From the cell containing the given text, extract its center point as [X, Y] coordinate. 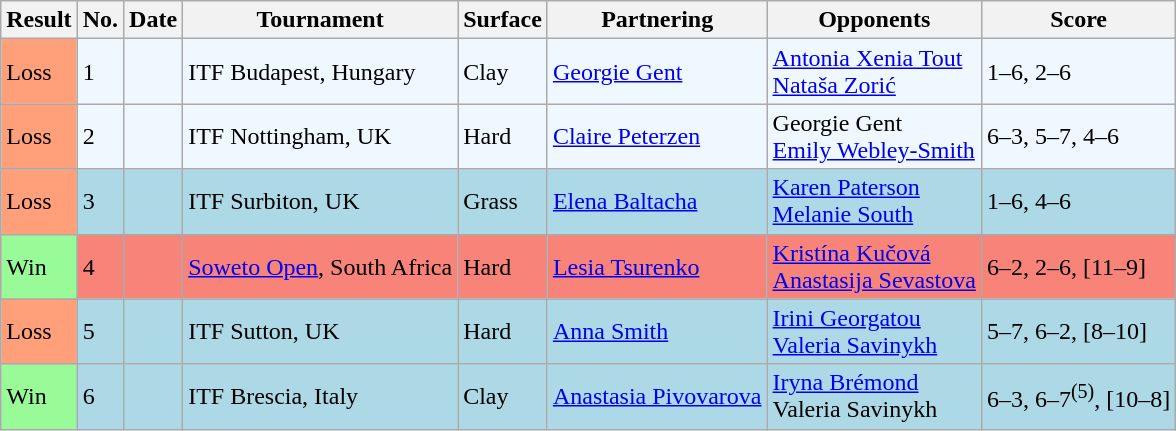
1–6, 4–6 [1078, 202]
Surface [503, 20]
Date [154, 20]
6–3, 5–7, 4–6 [1078, 136]
ITF Sutton, UK [320, 332]
2 [100, 136]
ITF Nottingham, UK [320, 136]
Soweto Open, South Africa [320, 266]
5–7, 6–2, [8–10] [1078, 332]
Karen Paterson Melanie South [874, 202]
Opponents [874, 20]
Iryna Brémond Valeria Savinykh [874, 396]
6–3, 6–7(5), [10–8] [1078, 396]
Score [1078, 20]
Georgie Gent [657, 72]
1 [100, 72]
Anna Smith [657, 332]
Claire Peterzen [657, 136]
Irini Georgatou Valeria Savinykh [874, 332]
Result [39, 20]
ITF Surbiton, UK [320, 202]
Elena Baltacha [657, 202]
Antonia Xenia Tout Nataša Zorić [874, 72]
Anastasia Pivovarova [657, 396]
Georgie Gent Emily Webley-Smith [874, 136]
Partnering [657, 20]
ITF Budapest, Hungary [320, 72]
No. [100, 20]
6 [100, 396]
Tournament [320, 20]
ITF Brescia, Italy [320, 396]
3 [100, 202]
Kristína Kučová Anastasija Sevastova [874, 266]
5 [100, 332]
4 [100, 266]
Lesia Tsurenko [657, 266]
6–2, 2–6, [11–9] [1078, 266]
1–6, 2–6 [1078, 72]
Grass [503, 202]
